Output the [x, y] coordinate of the center of the cell containing the given text.  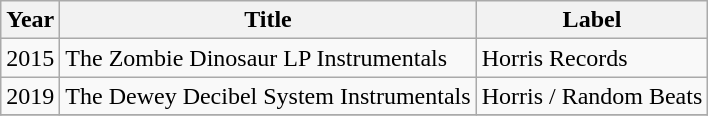
2015 [30, 58]
Horris Records [592, 58]
Title [268, 20]
Label [592, 20]
The Zombie Dinosaur LP Instrumentals [268, 58]
Horris / Random Beats [592, 96]
2019 [30, 96]
The Dewey Decibel System Instrumentals [268, 96]
Year [30, 20]
